From the cell containing the given text, extract its center point as (X, Y) coordinate. 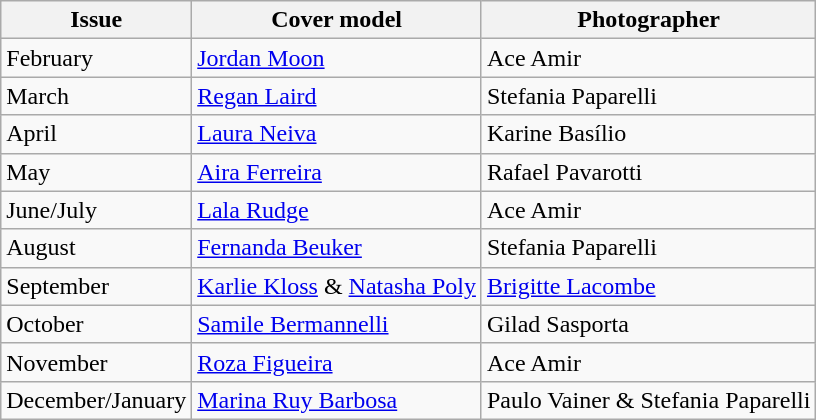
Issue (96, 20)
April (96, 134)
Regan Laird (337, 96)
Rafael Pavarotti (648, 172)
March (96, 96)
Roza Figueira (337, 362)
Lala Rudge (337, 210)
Marina Ruy Barbosa (337, 400)
September (96, 286)
February (96, 58)
May (96, 172)
October (96, 324)
Karine Basílio (648, 134)
November (96, 362)
Paulo Vainer & Stefania Paparelli (648, 400)
Gilad Sasporta (648, 324)
August (96, 248)
Photographer (648, 20)
Jordan Moon (337, 58)
Karlie Kloss & Natasha Poly (337, 286)
Samile Bermannelli (337, 324)
Laura Neiva (337, 134)
Aira Ferreira (337, 172)
Brigitte Lacombe (648, 286)
December/January (96, 400)
June/July (96, 210)
Fernanda Beuker (337, 248)
Cover model (337, 20)
